For the text-containing cell, return its midpoint in (X, Y) coordinate format. 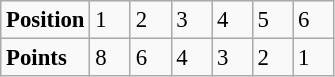
5 (272, 20)
Position (46, 20)
8 (110, 58)
Points (46, 58)
